Pinpoint the cell where the given text exists, returning its [x, y] midpoint coordinate. 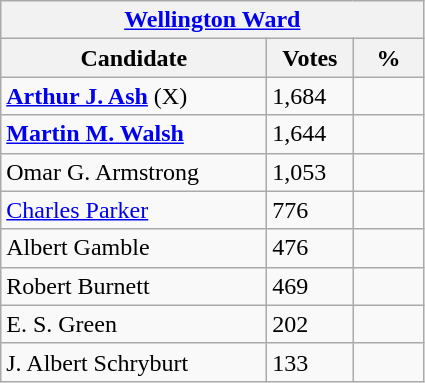
1,644 [310, 134]
Robert Burnett [134, 286]
% [388, 58]
Martin M. Walsh [134, 134]
202 [310, 324]
Votes [310, 58]
476 [310, 248]
Wellington Ward [212, 20]
776 [310, 210]
Arthur J. Ash (X) [134, 96]
Albert Gamble [134, 248]
Charles Parker [134, 210]
E. S. Green [134, 324]
1,053 [310, 172]
469 [310, 286]
Omar G. Armstrong [134, 172]
J. Albert Schryburt [134, 362]
Candidate [134, 58]
1,684 [310, 96]
133 [310, 362]
